Provide the (X, Y) coordinate of the cell's center where the given text is located.  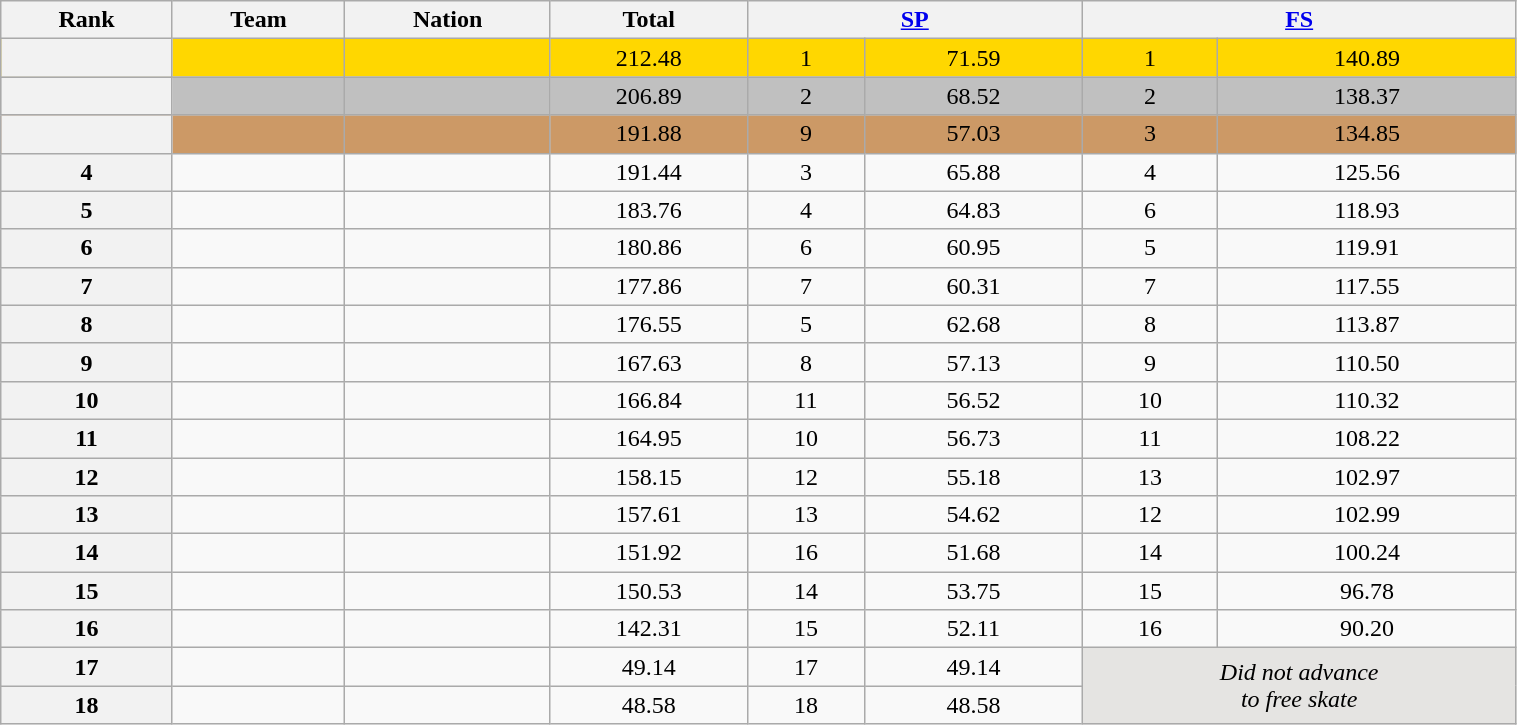
65.88 (974, 172)
52.11 (974, 629)
157.61 (648, 515)
176.55 (648, 324)
110.32 (1367, 400)
177.86 (648, 286)
62.68 (974, 324)
64.83 (974, 210)
FS (1299, 20)
Nation (448, 20)
57.13 (974, 362)
Team (258, 20)
134.85 (1367, 134)
167.63 (648, 362)
151.92 (648, 553)
60.31 (974, 286)
56.52 (974, 400)
57.03 (974, 134)
113.87 (1367, 324)
Rank (86, 20)
138.37 (1367, 96)
71.59 (974, 58)
125.56 (1367, 172)
51.68 (974, 553)
102.97 (1367, 477)
164.95 (648, 438)
119.91 (1367, 248)
60.95 (974, 248)
150.53 (648, 591)
158.15 (648, 477)
SP (914, 20)
100.24 (1367, 553)
68.52 (974, 96)
110.50 (1367, 362)
90.20 (1367, 629)
Total (648, 20)
102.99 (1367, 515)
54.62 (974, 515)
191.88 (648, 134)
56.73 (974, 438)
180.86 (648, 248)
117.55 (1367, 286)
53.75 (974, 591)
Did not advanceto free skate (1299, 686)
206.89 (648, 96)
55.18 (974, 477)
118.93 (1367, 210)
108.22 (1367, 438)
142.31 (648, 629)
166.84 (648, 400)
140.89 (1367, 58)
191.44 (648, 172)
212.48 (648, 58)
183.76 (648, 210)
96.78 (1367, 591)
